Find where the given text appears and provide that cell's center as [X, Y] coordinate. 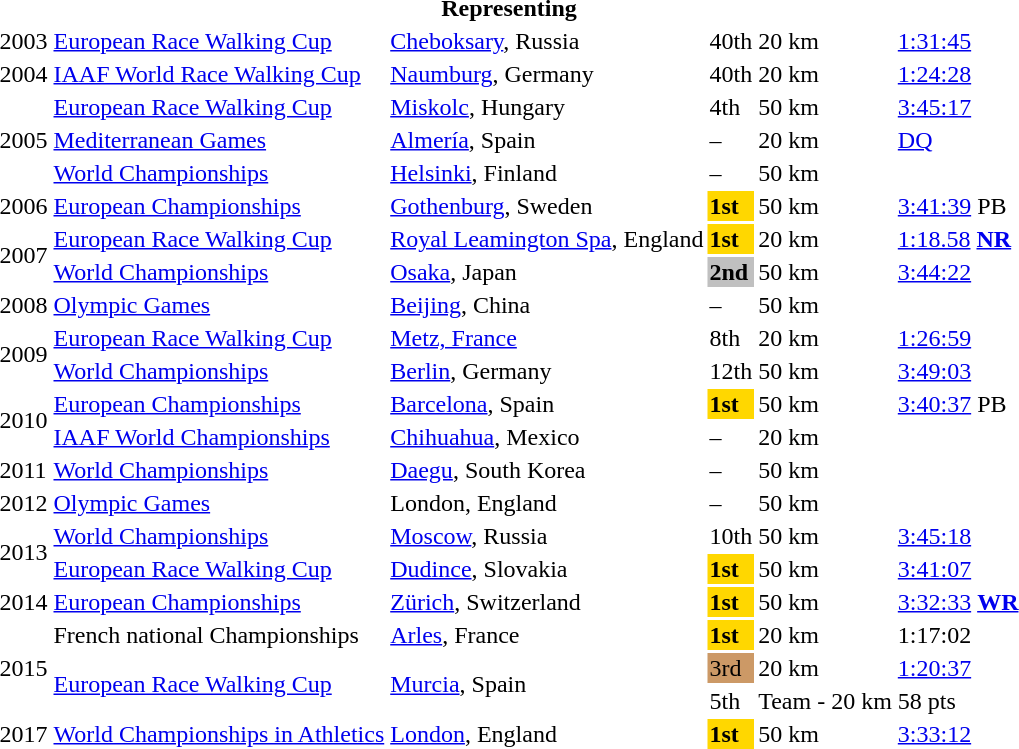
Almería, Spain [547, 140]
Barcelona, Spain [547, 404]
Helsinki, Finland [547, 173]
3rd [731, 668]
4th [731, 107]
10th [731, 536]
12th [731, 371]
Arles, France [547, 635]
Naumburg, Germany [547, 74]
5th [731, 701]
Cheboksary, Russia [547, 41]
IAAF World Championships [219, 437]
Metz, France [547, 338]
Moscow, Russia [547, 536]
Mediterranean Games [219, 140]
French national Championships [219, 635]
World Championships in Athletics [219, 734]
Zürich, Switzerland [547, 602]
Daegu, South Korea [547, 470]
Murcia, Spain [547, 684]
Beijing, China [547, 305]
Gothenburg, Sweden [547, 206]
Team - 20 km [826, 701]
Royal Leamington Spa, England [547, 239]
2nd [731, 272]
Berlin, Germany [547, 371]
Miskolc, Hungary [547, 107]
Osaka, Japan [547, 272]
Chihuahua, Mexico [547, 437]
Dudince, Slovakia [547, 569]
IAAF World Race Walking Cup [219, 74]
8th [731, 338]
